Provide the (x, y) coordinate of the cell's center where the given text is located.  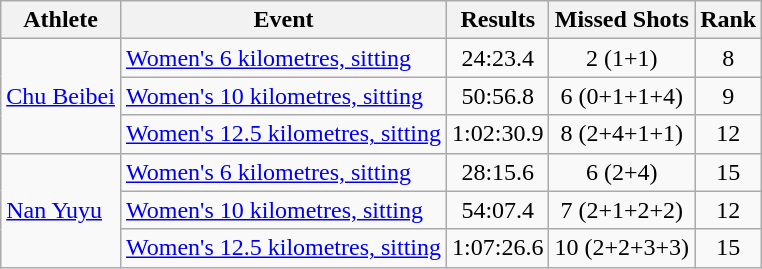
6 (0+1+1+4) (622, 96)
Missed Shots (622, 20)
8 (728, 58)
Athlete (61, 20)
24:23.4 (498, 58)
9 (728, 96)
54:07.4 (498, 210)
Chu Beibei (61, 96)
1:07:26.6 (498, 248)
2 (1+1) (622, 58)
1:02:30.9 (498, 134)
10 (2+2+3+3) (622, 248)
50:56.8 (498, 96)
7 (2+1+2+2) (622, 210)
8 (2+4+1+1) (622, 134)
Rank (728, 20)
Results (498, 20)
28:15.6 (498, 172)
6 (2+4) (622, 172)
Event (283, 20)
Nan Yuyu (61, 210)
